Identify which cell holds the provided text, then report its [x, y] central coordinate. 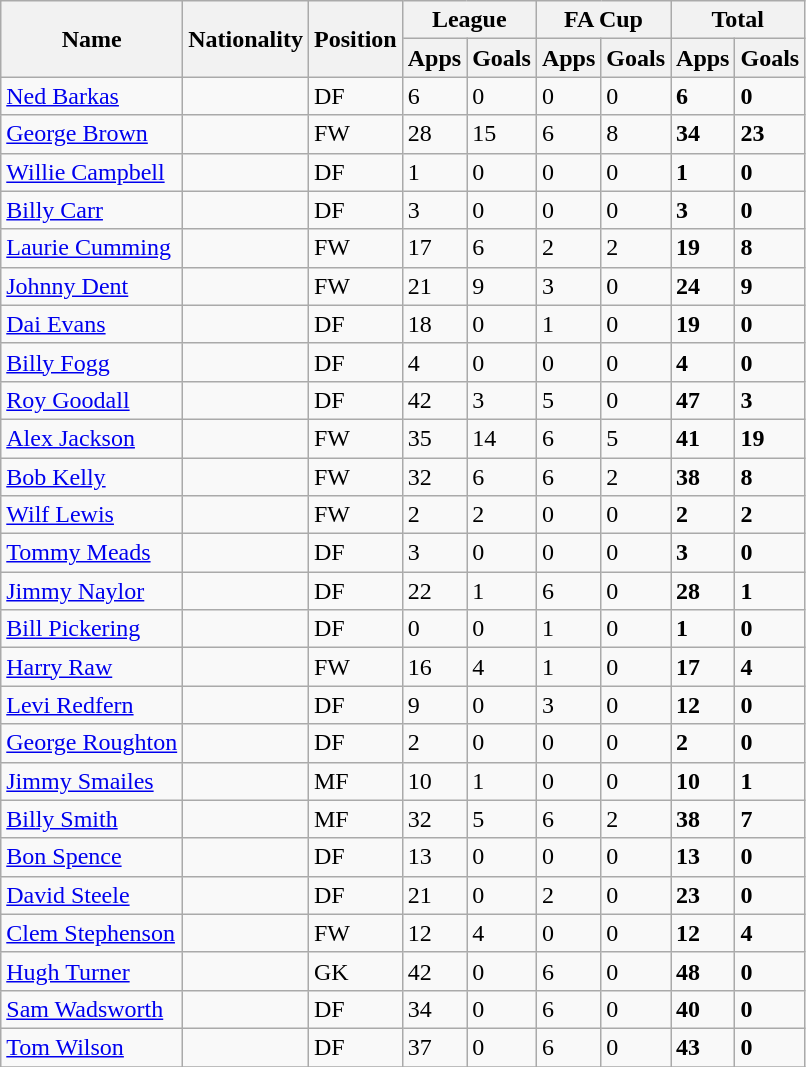
Tommy Meads [92, 553]
Position [355, 39]
40 [703, 1009]
Ned Barkas [92, 96]
League [469, 20]
Sam Wadsworth [92, 1009]
37 [434, 1047]
George Brown [92, 134]
Billy Carr [92, 210]
Wilf Lewis [92, 515]
Alex Jackson [92, 438]
35 [434, 438]
Bon Spence [92, 857]
Johnny Dent [92, 286]
47 [703, 400]
FA Cup [603, 20]
Total [738, 20]
Billy Fogg [92, 362]
Jimmy Naylor [92, 591]
Laurie Cumming [92, 248]
18 [434, 324]
Billy Smith [92, 819]
Clem Stephenson [92, 933]
George Roughton [92, 743]
43 [703, 1047]
Name [92, 39]
GK [355, 971]
Dai Evans [92, 324]
22 [434, 591]
Bill Pickering [92, 629]
Willie Campbell [92, 172]
Harry Raw [92, 667]
14 [502, 438]
Tom Wilson [92, 1047]
Levi Redfern [92, 705]
48 [703, 971]
15 [502, 134]
Hugh Turner [92, 971]
Roy Goodall [92, 400]
Jimmy Smailes [92, 781]
David Steele [92, 895]
24 [703, 286]
7 [770, 819]
Nationality [246, 39]
Bob Kelly [92, 477]
16 [434, 667]
41 [703, 438]
